From the cell containing the given text, extract its center point as [X, Y] coordinate. 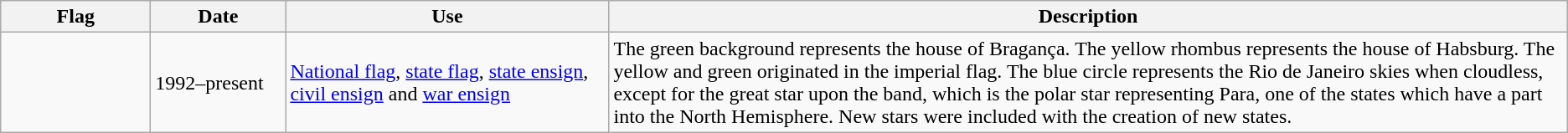
1992–present [218, 82]
Flag [75, 17]
Date [218, 17]
Description [1088, 17]
National flag, state flag, state ensign, civil ensign and war ensign [447, 82]
Use [447, 17]
